For the text-containing cell, return its midpoint in (X, Y) coordinate format. 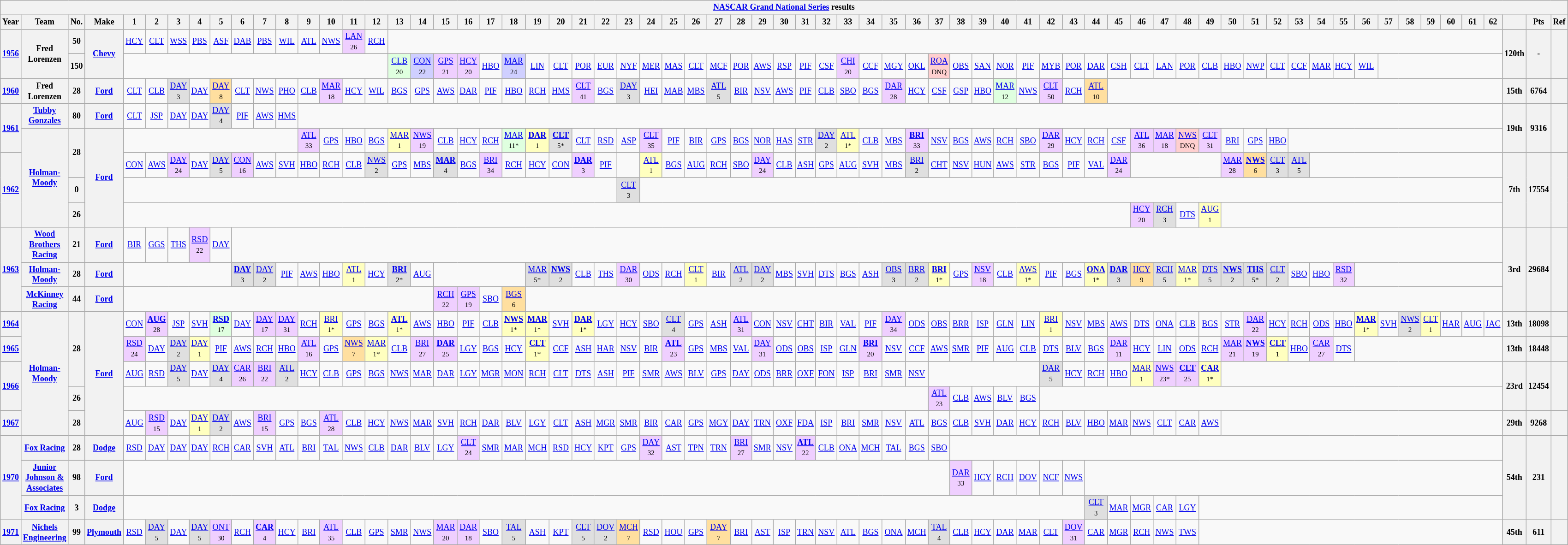
39 (983, 22)
52 (1278, 22)
6 (243, 22)
OBS3 (894, 275)
DAR18 (469, 533)
DAR25 (446, 349)
ROADNQ (939, 66)
BRI2* (399, 275)
WSS (179, 41)
611 (1539, 533)
57 (1389, 22)
ATL33 (309, 141)
15 (446, 22)
DAY7 (719, 533)
29 (762, 22)
60 (1451, 22)
38 (960, 22)
No. (77, 22)
MAR5* (537, 275)
54 (1321, 22)
ATL22 (805, 448)
12 (376, 22)
23rd (1514, 385)
Junior Johnson & Associates (44, 478)
RCH22 (446, 299)
GGS (157, 244)
RCH5 (1165, 275)
62 (1493, 22)
46 (1142, 22)
22 (606, 22)
6764 (1539, 91)
NWS23* (1165, 373)
RSD22 (200, 244)
24 (651, 22)
HAS (784, 141)
ASP (629, 141)
DAR24 (1119, 165)
MAR24 (514, 66)
1964 (11, 324)
RSD15 (157, 423)
MER (651, 66)
35 (894, 22)
0 (77, 190)
43 (1074, 22)
10 (331, 22)
58 (1410, 22)
CLT4 (674, 324)
TAL5 (514, 533)
PHO (287, 91)
OKL (917, 66)
THS5* (1255, 275)
GPS21 (446, 66)
61 (1473, 22)
ASF (221, 41)
1961 (11, 128)
CSH (1119, 66)
13 (399, 22)
ATL31 (741, 324)
18098 (1539, 324)
DAY34 (894, 324)
BRI15 (265, 423)
Make (104, 22)
Plymouth (104, 533)
TWS (1187, 533)
HEI (651, 91)
7 (265, 22)
CLT24 (469, 448)
55 (1343, 22)
30 (784, 22)
CHI20 (848, 66)
19 (537, 22)
CLT2 (1278, 275)
1960 (11, 91)
DAY8 (221, 91)
MCF (719, 66)
DOV2 (606, 533)
33 (848, 22)
9 (309, 22)
MAR20 (446, 533)
16 (469, 22)
51 (1255, 22)
DTS5 (1210, 275)
54th (1514, 478)
MAR21 (1233, 349)
CLT41 (583, 91)
CLT1* (537, 349)
BRR2 (917, 275)
NWS7 (353, 349)
29th (1514, 423)
DAR28 (894, 91)
DAY17 (265, 324)
GSP (960, 91)
DAB (243, 41)
9316 (1539, 128)
120th (1514, 53)
ATL28 (331, 423)
CAR27 (1321, 349)
45th (1514, 533)
JAC (1493, 324)
8 (287, 22)
DAR1* (583, 324)
1970 (11, 478)
1962 (11, 190)
DAR30 (629, 275)
1 (134, 22)
CLB20 (399, 66)
DOV31 (1074, 533)
MAR28 (1233, 165)
4 (200, 22)
- (1539, 53)
1956 (11, 53)
DAR33 (960, 478)
Tubby Gonzales (44, 116)
25 (674, 22)
ATL10 (1096, 91)
Year (11, 22)
CAR4 (265, 533)
1963 (11, 269)
59 (1431, 22)
40 (1005, 22)
CAR26 (243, 373)
MAR12 (1005, 91)
32 (826, 22)
EUR (606, 66)
2 (157, 22)
NWS1* (514, 324)
CON22 (423, 66)
MAR4 (446, 165)
BRI2 (917, 165)
37 (939, 22)
NWSDNQ (1187, 141)
NWS6 (1255, 165)
23 (629, 22)
27 (719, 22)
17554 (1539, 190)
1965 (11, 349)
MAR11* (514, 141)
BGS6 (514, 299)
Chevy (104, 53)
DAY32 (651, 448)
17 (491, 22)
FON (826, 373)
Wood Brothers Racing (44, 244)
Nichels Engineering (44, 533)
HOU (674, 533)
31 (805, 22)
NYF (629, 66)
AUG28 (157, 324)
CLT50 (1051, 91)
1967 (11, 423)
NSV18 (983, 275)
DAR29 (1051, 141)
MAB (674, 91)
231 (1539, 478)
CLT35 (651, 141)
98 (77, 478)
45 (1119, 22)
GPS19 (469, 299)
CLT5* (561, 141)
NWP (1255, 66)
15th (1514, 91)
RSD32 (1343, 275)
BRI34 (491, 165)
BRI20 (870, 349)
MCH7 (629, 533)
42 (1051, 22)
20 (561, 22)
LAN (1165, 66)
DAR22 (1255, 324)
MAS (674, 66)
41 (1028, 22)
HUN (983, 165)
19th (1514, 128)
SAN (983, 66)
56 (1366, 22)
ATL16 (309, 349)
MON (514, 373)
48 (1187, 22)
14 (423, 22)
ATL36 (1142, 141)
DAR1 (537, 141)
36 (917, 22)
Pts (1539, 22)
CON16 (243, 165)
ATL35 (331, 533)
18448 (1539, 349)
1971 (11, 533)
HCY9 (1142, 275)
34 (870, 22)
RSD17 (221, 324)
RCH3 (1165, 215)
DOV (1028, 478)
DAR5 (1051, 373)
McKinney Racing (44, 299)
Team (44, 22)
53 (1299, 22)
ONT30 (221, 533)
DAR11 (1119, 349)
BRI22 (265, 373)
29684 (1539, 269)
7th (1514, 190)
1966 (11, 385)
80 (77, 116)
LAN26 (353, 41)
11 (353, 22)
CLT5 (583, 533)
AWS1* (1028, 275)
12454 (1539, 385)
47 (1165, 22)
18 (514, 22)
NASCAR Grand National Series results (784, 7)
3rd (1514, 269)
49 (1210, 22)
TAL4 (939, 533)
CLT31 (1210, 141)
CAR1* (1210, 373)
TPN (696, 448)
BRI33 (917, 141)
5 (221, 22)
150 (77, 66)
Ref (1559, 22)
ONA1* (1096, 275)
99 (77, 533)
RSD24 (134, 349)
CLT25 (1187, 373)
BRI1 (1051, 324)
NCF (1051, 478)
FDA (805, 423)
RSP (784, 66)
MYB (1051, 66)
9268 (1539, 423)
AUG1 (1210, 215)
